Find where the given text appears and provide that cell's center as (x, y) coordinate. 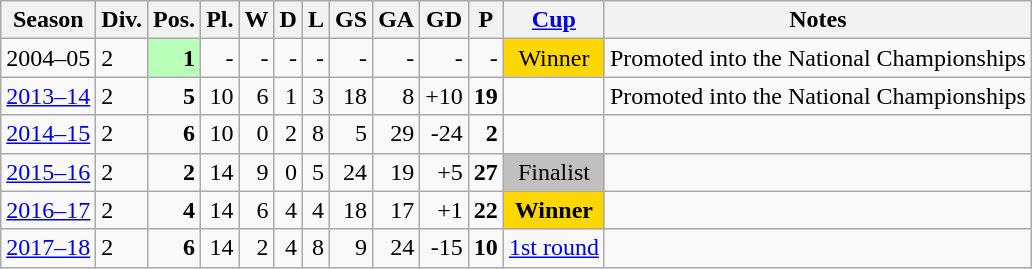
Notes (818, 20)
2016–17 (48, 210)
2015–16 (48, 172)
+5 (444, 172)
P (486, 20)
29 (396, 134)
2004–05 (48, 58)
22 (486, 210)
-24 (444, 134)
L (316, 20)
Pos. (174, 20)
+10 (444, 96)
Pl. (220, 20)
2014–15 (48, 134)
17 (396, 210)
Cup (554, 20)
Season (48, 20)
2017–18 (48, 248)
+1 (444, 210)
-15 (444, 248)
27 (486, 172)
W (256, 20)
1st round (554, 248)
GA (396, 20)
2013–14 (48, 96)
Finalist (554, 172)
GS (352, 20)
GD (444, 20)
3 (316, 96)
D (288, 20)
Div. (122, 20)
